Provide the [x, y] coordinate of the cell's center where the given text is located.  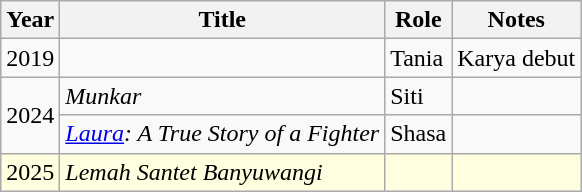
Munkar [222, 96]
2024 [30, 115]
Shasa [418, 134]
Year [30, 20]
Tania [418, 58]
Title [222, 20]
Karya debut [516, 58]
Lemah Santet Banyuwangi [222, 172]
2019 [30, 58]
Siti [418, 96]
Notes [516, 20]
Laura: A True Story of a Fighter [222, 134]
2025 [30, 172]
Role [418, 20]
